Provide the (X, Y) coordinate of the cell's center where the given text is located.  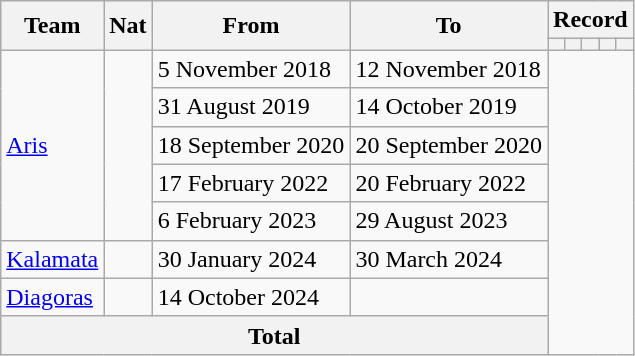
Total (274, 335)
5 November 2018 (251, 69)
From (251, 26)
12 November 2018 (449, 69)
30 January 2024 (251, 259)
Team (52, 26)
Diagoras (52, 297)
14 October 2019 (449, 107)
29 August 2023 (449, 221)
6 February 2023 (251, 221)
17 February 2022 (251, 183)
14 October 2024 (251, 297)
To (449, 26)
Nat (128, 26)
20 February 2022 (449, 183)
18 September 2020 (251, 145)
20 September 2020 (449, 145)
30 March 2024 (449, 259)
Aris (52, 145)
Record (591, 20)
Kalamata (52, 259)
31 August 2019 (251, 107)
